Extract the (X, Y) coordinate from the center of the cell holding the provided text.  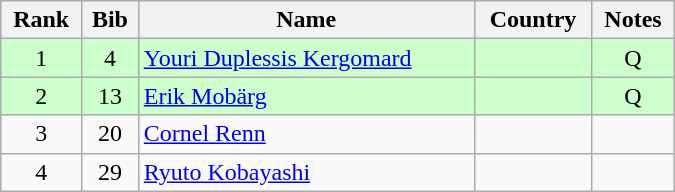
Ryuto Kobayashi (306, 172)
Country (533, 20)
Rank (42, 20)
1 (42, 58)
Youri Duplessis Kergomard (306, 58)
20 (110, 134)
Bib (110, 20)
Cornel Renn (306, 134)
Name (306, 20)
Erik Mobärg (306, 96)
29 (110, 172)
2 (42, 96)
13 (110, 96)
3 (42, 134)
Notes (633, 20)
